Output the [x, y] coordinate of the center of the cell containing the given text.  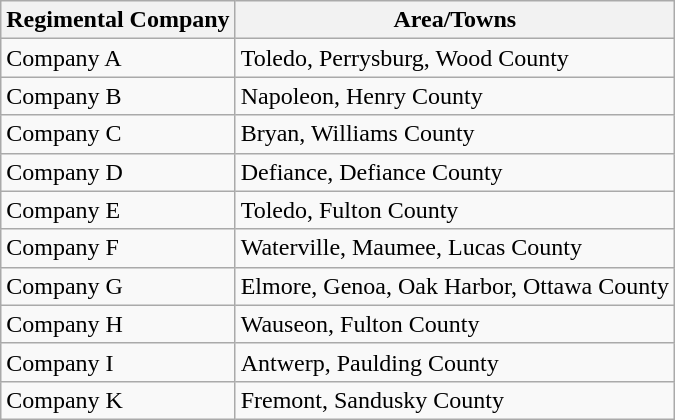
Company G [118, 286]
Company D [118, 172]
Defiance, Defiance County [454, 172]
Toledo, Fulton County [454, 210]
Napoleon, Henry County [454, 96]
Company I [118, 362]
Toledo, Perrysburg, Wood County [454, 58]
Company A [118, 58]
Bryan, Williams County [454, 134]
Area/Towns [454, 20]
Antwerp, Paulding County [454, 362]
Wauseon, Fulton County [454, 324]
Waterville, Maumee, Lucas County [454, 248]
Company H [118, 324]
Company E [118, 210]
Company K [118, 400]
Elmore, Genoa, Oak Harbor, Ottawa County [454, 286]
Company B [118, 96]
Fremont, Sandusky County [454, 400]
Company C [118, 134]
Regimental Company [118, 20]
Company F [118, 248]
